Return the [X, Y] coordinate for the center point of the cell that contains the specified text.  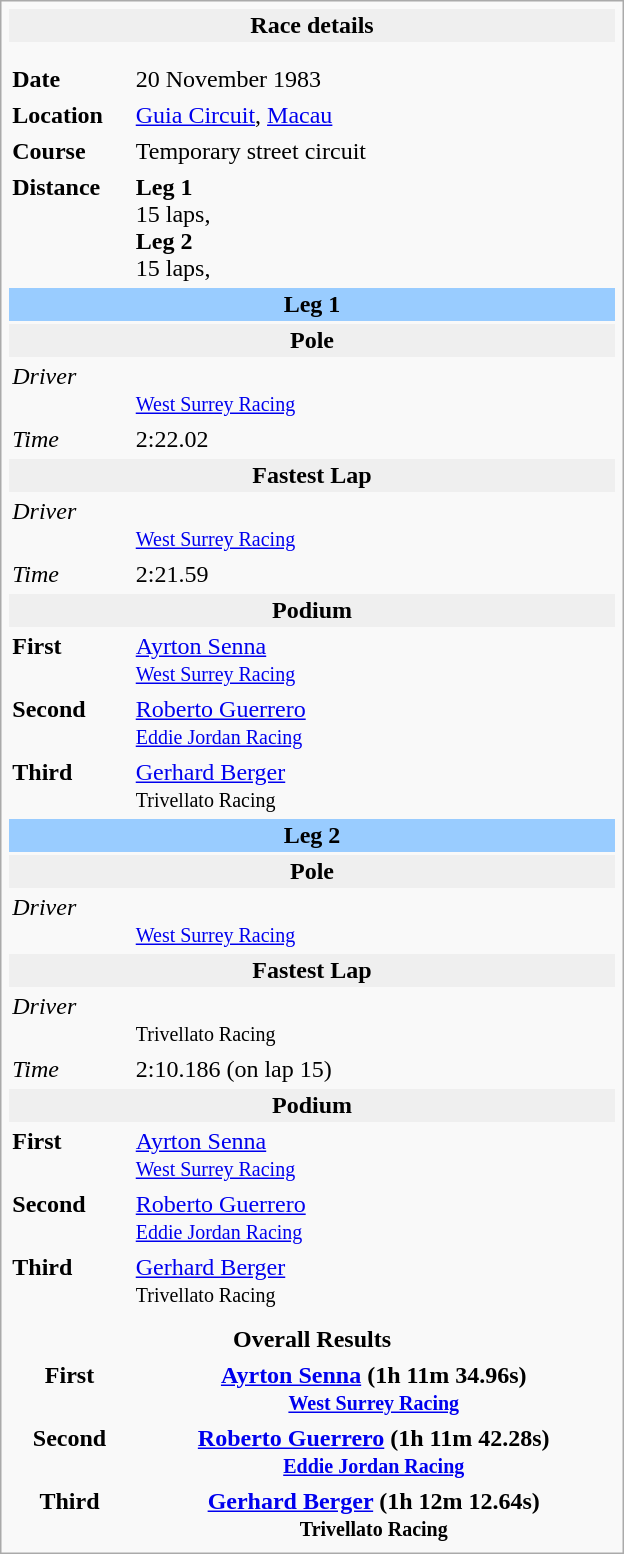
Course [69, 152]
Leg 2 [312, 836]
2:22.02 [374, 440]
Ayrton Senna (1h 11m 34.96s)West Surrey Racing [374, 1389]
2:21.59 [374, 574]
Ayrton Senna West Surrey Racing [374, 1155]
20 November 1983 [374, 80]
2:10.186 (on lap 15) [374, 1070]
Distance [69, 228]
Race details [312, 26]
Guia Circuit, Macau [374, 116]
Leg 115 laps, Leg 215 laps, [374, 228]
Trivellato Racing [374, 1020]
Location [69, 116]
Gerhard Berger (1h 12m 12.64s)Trivellato Racing [374, 1515]
Date [69, 80]
Ayrton SennaWest Surrey Racing [374, 660]
Temporary street circuit [374, 152]
Overall Results [312, 1340]
Leg 1 [312, 304]
Roberto Guerrero (1h 11m 42.28s)Eddie Jordan Racing [374, 1452]
